Pinpoint the cell where the given text exists, returning its (X, Y) midpoint coordinate. 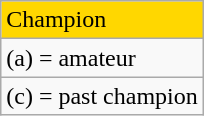
(c) = past champion (102, 96)
Champion (102, 20)
(a) = amateur (102, 58)
